From the cell containing the given text, extract its center point as (X, Y) coordinate. 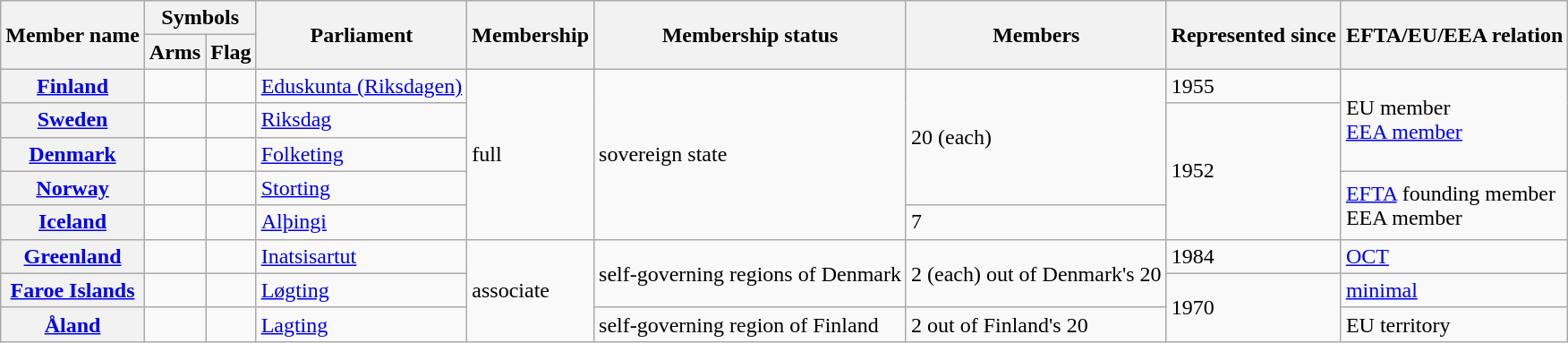
EU memberEEA member (1454, 120)
EFTA/EU/EEA relation (1454, 35)
self-governing regions of Denmark (750, 273)
EU territory (1454, 324)
self-governing region of Finland (750, 324)
2 (each) out of Denmark's 20 (1036, 273)
Symbols (200, 18)
Member­ship (531, 35)
1955 (1253, 86)
sovereign state (750, 154)
Eduskunta (Riksdagen) (362, 86)
Faroe Islands (73, 290)
Greenland (73, 256)
Iceland (73, 222)
Norway (73, 188)
full (531, 154)
Riksdag (362, 120)
EFTA founding memberEEA member (1454, 205)
Storting (362, 188)
Repre­sented since (1253, 35)
OCT (1454, 256)
Løgting (362, 290)
Arms (175, 52)
Denmark (73, 154)
Parliament (362, 35)
Member name (73, 35)
1970 (1253, 307)
Flag (231, 52)
Sweden (73, 120)
2 out of Finland's 20 (1036, 324)
7 (1036, 222)
1952 (1253, 171)
20 (each) (1036, 137)
Lagting (362, 324)
Finland (73, 86)
associate (531, 290)
Folketing (362, 154)
1984 (1253, 256)
Åland (73, 324)
Members (1036, 35)
minimal (1454, 290)
Member­ship status (750, 35)
Alþingi (362, 222)
Inatsisartut (362, 256)
